Provide the [x, y] coordinate of the cell's center where the given text is located.  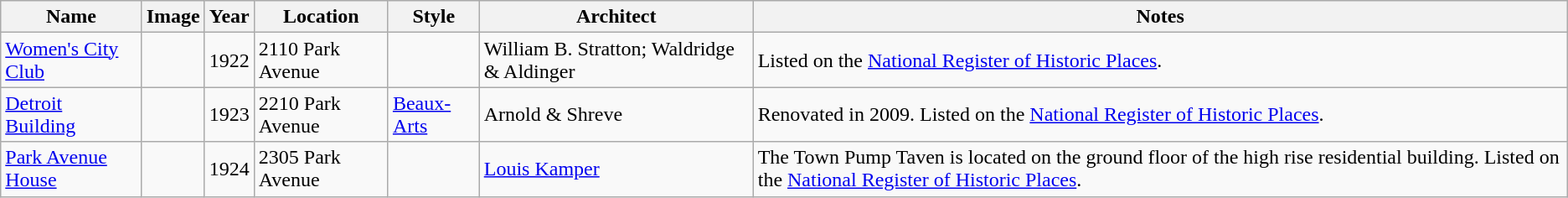
2305 Park Avenue [321, 169]
Arnold & Shreve [616, 114]
1923 [230, 114]
Renovated in 2009. Listed on the National Register of Historic Places. [1160, 114]
The Town Pump Taven is located on the ground floor of the high rise residential building. Listed on the National Register of Historic Places. [1160, 169]
Architect [616, 17]
2210 Park Avenue [321, 114]
Image [173, 17]
2110 Park Avenue [321, 60]
Park Avenue House [71, 169]
Year [230, 17]
Women's City Club [71, 60]
Listed on the National Register of Historic Places. [1160, 60]
William B. Stratton; Waldridge & Aldinger [616, 60]
Location [321, 17]
1924 [230, 169]
Detroit Building [71, 114]
Notes [1160, 17]
Name [71, 17]
Beaux-Arts [434, 114]
1922 [230, 60]
Louis Kamper [616, 169]
Style [434, 17]
